Capture the cell that displays the provided text and extract its [x, y] central coordinate. 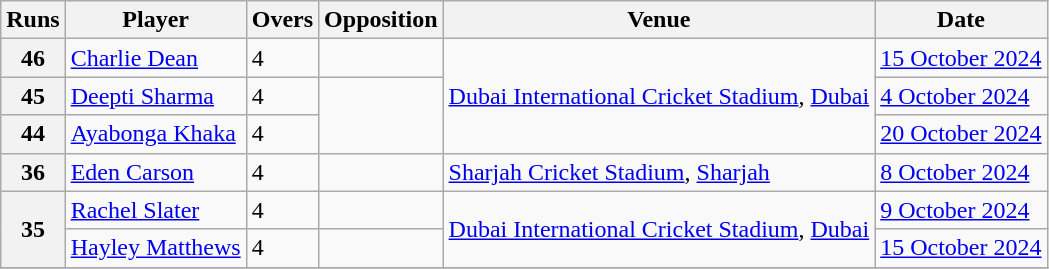
Deepti Sharma [156, 96]
Runs [33, 20]
46 [33, 58]
Overs [282, 20]
36 [33, 172]
45 [33, 96]
Opposition [381, 20]
Rachel Slater [156, 210]
35 [33, 229]
Sharjah Cricket Stadium, Sharjah [659, 172]
Charlie Dean [156, 58]
Date [961, 20]
44 [33, 134]
Venue [659, 20]
Eden Carson [156, 172]
20 October 2024 [961, 134]
8 October 2024 [961, 172]
Ayabonga Khaka [156, 134]
9 October 2024 [961, 210]
Player [156, 20]
Hayley Matthews [156, 248]
4 October 2024 [961, 96]
